Capture the cell that displays the provided text and extract its [x, y] central coordinate. 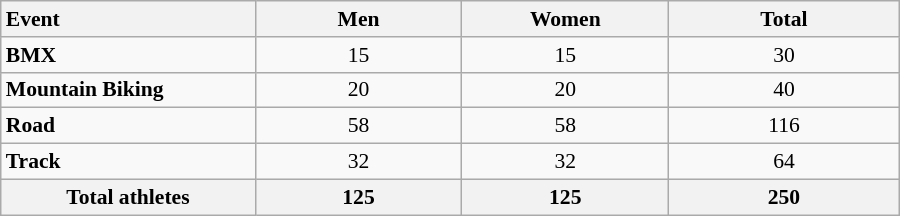
116 [784, 126]
40 [784, 90]
Track [128, 162]
Road [128, 126]
Women [566, 19]
Event [128, 19]
64 [784, 162]
30 [784, 55]
Mountain Biking [128, 90]
Total athletes [128, 197]
BMX [128, 55]
250 [784, 197]
Men [358, 19]
Total [784, 19]
